Locate the cell with the specified text and output its [x, y] center coordinate. 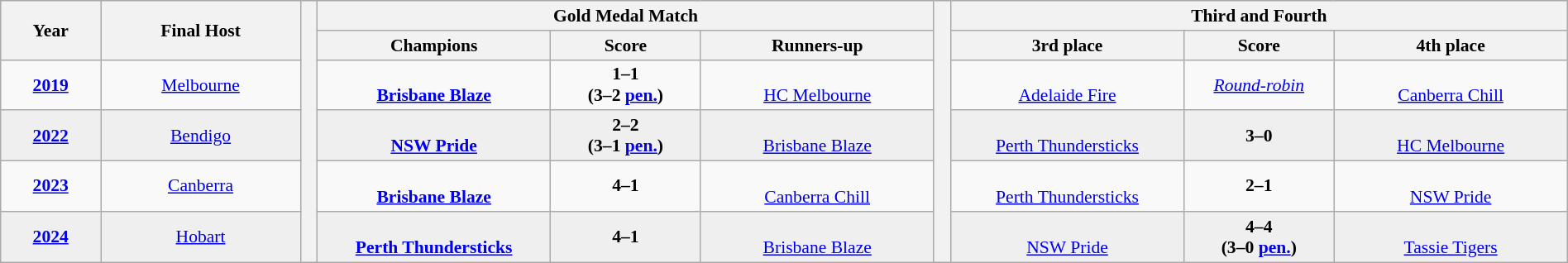
Runners-up [817, 45]
Bendigo [201, 136]
Gold Medal Match [626, 16]
2–1 [1259, 187]
3–0 [1259, 136]
Year [51, 30]
Final Host [201, 30]
2022 [51, 136]
4–4(3–0 pen.) [1259, 237]
Adelaide Fire [1067, 84]
3rd place [1067, 45]
Tassie Tigers [1451, 237]
Melbourne [201, 84]
2023 [51, 187]
2–2(3–1 pen.) [625, 136]
Hobart [201, 237]
2019 [51, 84]
Champions [434, 45]
Third and Fourth [1259, 16]
Round-robin [1259, 84]
Canberra [201, 187]
1–1(3–2 pen.) [625, 84]
4th place [1451, 45]
2024 [51, 237]
